Return (X, Y) of the center of cell containing provided text 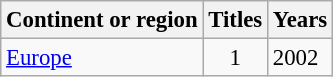
1 (236, 58)
Titles (236, 20)
Europe (102, 58)
Years (300, 20)
Continent or region (102, 20)
2002 (300, 58)
